Return the (x, y) coordinate for the center point of the cell that contains the specified text.  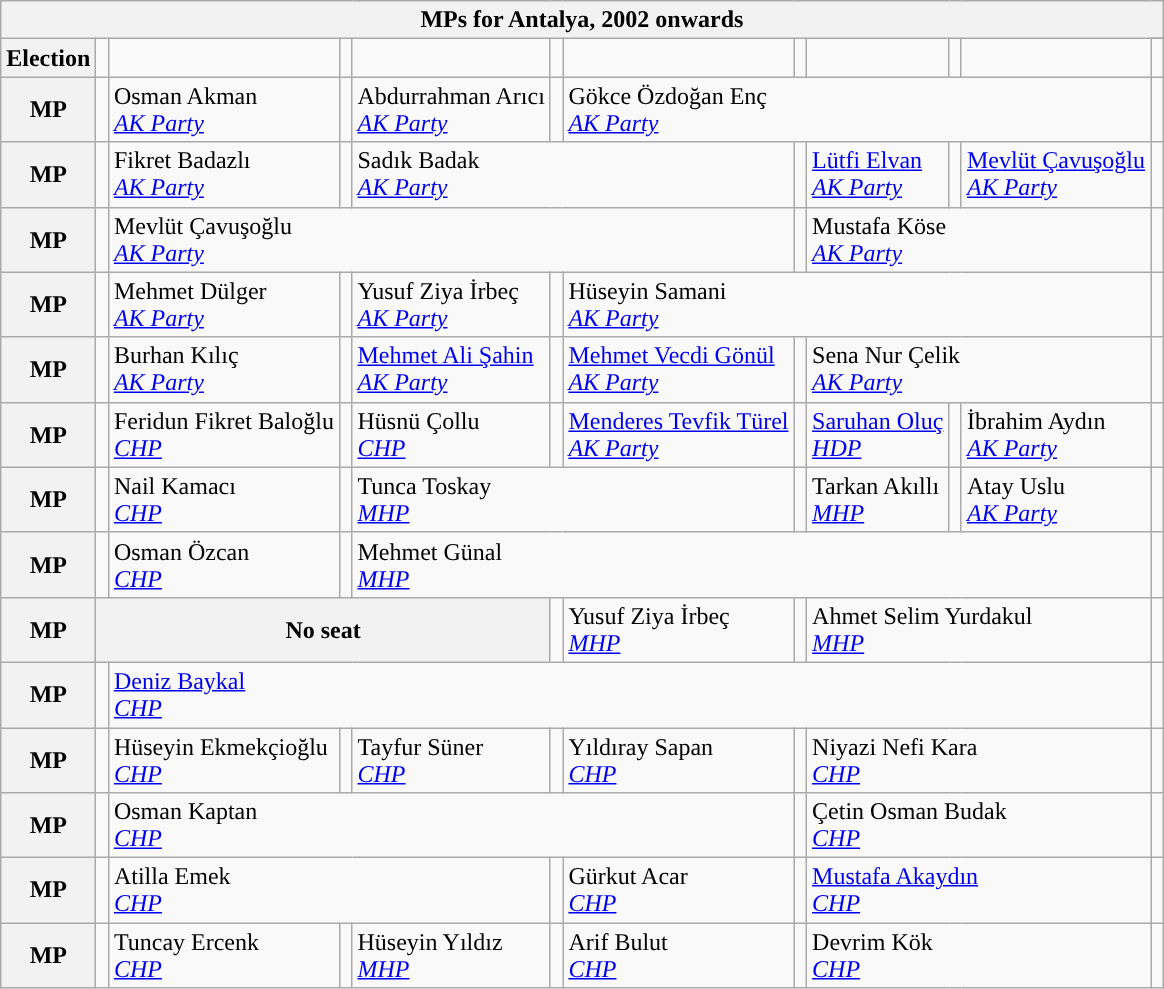
Lütfi ElvanAK Party (878, 174)
Yıldıray SapanCHP (678, 760)
Election (48, 58)
No seat (324, 630)
Atilla EmekCHP (329, 890)
Tuncay ErcenkCHP (224, 956)
Mustafa KöseAK Party (979, 240)
Nail KamacıCHP (224, 500)
Osman AkmanAK Party (224, 110)
Sena Nur ÇelikAK Party (979, 370)
Gürkut AcarCHP (678, 890)
Çetin Osman BudakCHP (979, 826)
Feridun Fikret BaloğluCHP (224, 434)
Mehmet Ali ŞahinAK Party (451, 370)
Burhan KılıçAK Party (224, 370)
Tarkan AkıllıMHP (878, 500)
Tunca ToskayMHP (573, 500)
Saruhan OluçHDP (878, 434)
Osman KaptanCHP (451, 826)
Deniz BaykalCHP (629, 694)
Abdurrahman ArıcıAK Party (451, 110)
Hüseyin SamaniAK Party (857, 304)
Mehmet GünalMHP (752, 564)
Tayfur SünerCHP (451, 760)
Hüsnü ÇolluCHP (451, 434)
Mehmet DülgerAK Party (224, 304)
İbrahim AydınAK Party (1056, 434)
Osman ÖzcanCHP (224, 564)
Mustafa AkaydınCHP (979, 890)
Yusuf Ziya İrbeçAK Party (451, 304)
Gökce Özdoğan EnçAK Party (857, 110)
MPs for Antalya, 2002 onwards (582, 20)
Hüseyin YıldızMHP (451, 956)
Yusuf Ziya İrbeçMHP (678, 630)
Ahmet Selim YurdakulMHP (979, 630)
Sadık BadakAK Party (573, 174)
Fikret BadazlıAK Party (224, 174)
Devrim KökCHP (979, 956)
Arif BulutCHP (678, 956)
Hüseyin EkmekçioğluCHP (224, 760)
Niyazi Nefi KaraCHP (979, 760)
Mehmet Vecdi GönülAK Party (678, 370)
Atay UsluAK Party (1056, 500)
Menderes Tevfik TürelAK Party (678, 434)
